Find where the given text appears and provide that cell's center as [X, Y] coordinate. 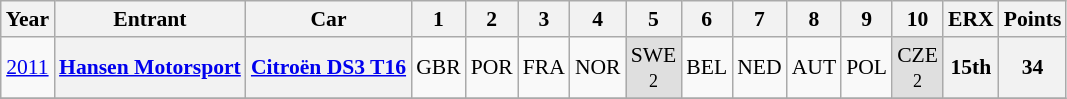
2011 [28, 68]
Hansen Motorsport [150, 68]
Year [28, 19]
3 [544, 19]
NED [759, 68]
Car [328, 19]
Entrant [150, 19]
4 [598, 19]
Citroën DS3 T16 [328, 68]
POR [492, 68]
Points [1033, 19]
1 [438, 19]
7 [759, 19]
34 [1033, 68]
ERX [971, 19]
9 [866, 19]
6 [706, 19]
SWE2 [654, 68]
GBR [438, 68]
8 [814, 19]
2 [492, 19]
CZE2 [918, 68]
BEL [706, 68]
AUT [814, 68]
NOR [598, 68]
5 [654, 19]
POL [866, 68]
15th [971, 68]
10 [918, 19]
FRA [544, 68]
